Detect which cell encompasses the target text, then output its (x, y) center coordinate. 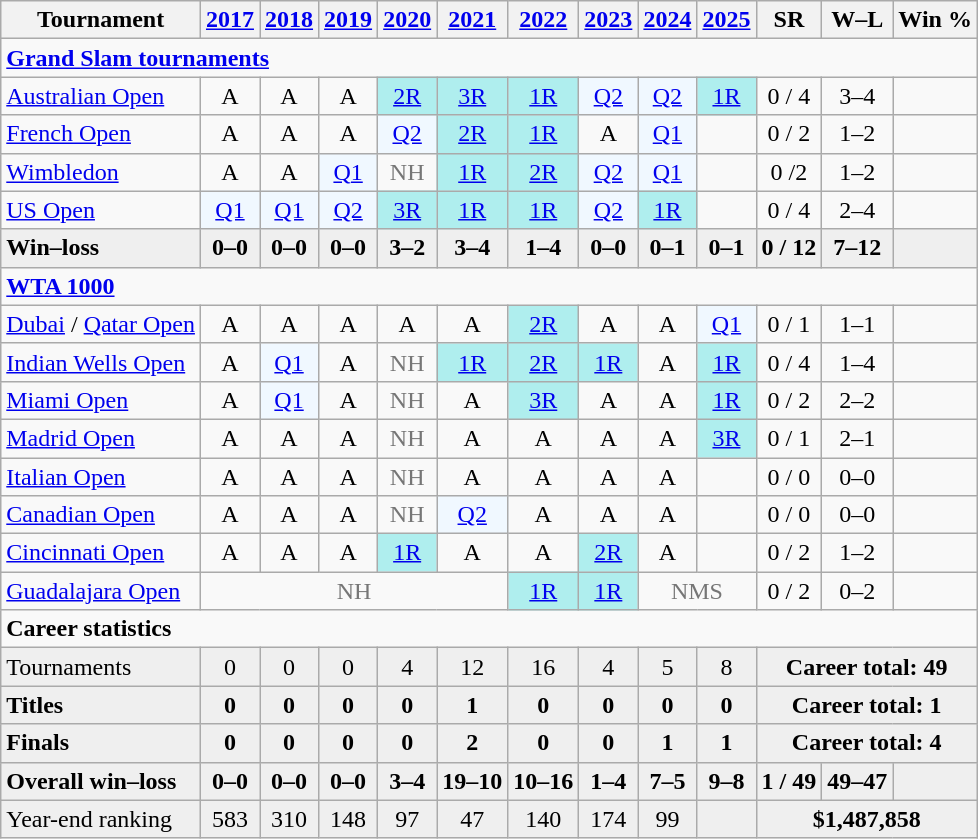
0–2 (858, 591)
Overall win–loss (101, 781)
7–5 (668, 781)
2018 (290, 20)
W–L (858, 20)
WTA 1000 (490, 286)
7–12 (858, 248)
2–1 (858, 438)
Guadalajara Open (101, 591)
Tournaments (101, 667)
Italian Open (101, 477)
SR (789, 20)
49–47 (858, 781)
8 (726, 667)
2023 (608, 20)
Finals (101, 743)
2–4 (858, 210)
2021 (472, 20)
Career total: 49 (866, 667)
Tournament (101, 20)
174 (608, 819)
19–10 (472, 781)
99 (668, 819)
12 (472, 667)
583 (230, 819)
148 (348, 819)
16 (544, 667)
Win % (936, 20)
97 (408, 819)
French Open (101, 134)
2022 (544, 20)
Indian Wells Open (101, 362)
310 (290, 819)
Win–loss (101, 248)
Canadian Open (101, 515)
Miami Open (101, 400)
0 /2 (789, 172)
Year-end ranking (101, 819)
2–2 (858, 400)
2019 (348, 20)
Grand Slam tournaments (490, 58)
0 / 12 (789, 248)
1–1 (858, 324)
Dubai / Qatar Open (101, 324)
1 / 49 (789, 781)
2017 (230, 20)
NMS (697, 591)
2020 (408, 20)
2 (472, 743)
Wimbledon (101, 172)
Career total: 1 (866, 705)
140 (544, 819)
Titles (101, 705)
5 (668, 667)
Career statistics (490, 629)
US Open (101, 210)
47 (472, 819)
2025 (726, 20)
$1,487,858 (866, 819)
9–8 (726, 781)
10–16 (544, 781)
Madrid Open (101, 438)
Australian Open (101, 96)
2024 (668, 20)
Cincinnati Open (101, 553)
3–2 (408, 248)
Career total: 4 (866, 743)
